Provide the [x, y] coordinate of the cell's center where the given text is located.  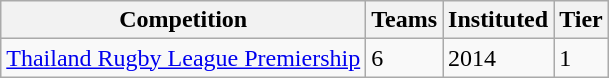
Instituted [498, 20]
Competition [184, 20]
6 [404, 58]
1 [582, 58]
Tier [582, 20]
Thailand Rugby League Premiership [184, 58]
Teams [404, 20]
2014 [498, 58]
